Return the [x, y] coordinate for the center point of the cell that contains the specified text.  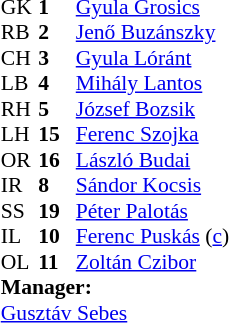
RB [20, 33]
Mihály Lantos [152, 83]
8 [57, 185]
Gyula Lóránt [152, 58]
OR [20, 160]
LH [20, 135]
Ferenc Szojka [152, 135]
Sándor Kocsis [152, 185]
Jenő Buzánszky [152, 33]
Ferenc Puskás (c) [152, 237]
Manager: [115, 287]
SS [20, 211]
Zoltán Czibor [152, 262]
LB [20, 83]
11 [57, 262]
16 [57, 160]
CH [20, 58]
10 [57, 237]
19 [57, 211]
IL [20, 237]
József Bozsik [152, 109]
Péter Palotás [152, 211]
OL [20, 262]
László Budai [152, 160]
RH [20, 109]
2 [57, 33]
3 [57, 58]
IR [20, 185]
4 [57, 83]
5 [57, 109]
15 [57, 135]
